Capture the cell that displays the provided text and extract its (x, y) central coordinate. 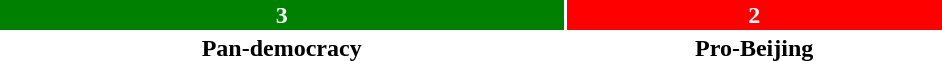
2 (754, 15)
3 (282, 15)
